Find where the given text appears and provide that cell's center as (x, y) coordinate. 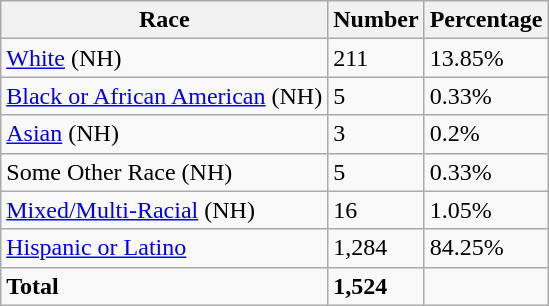
Hispanic or Latino (164, 248)
Mixed/Multi-Racial (NH) (164, 210)
Total (164, 286)
White (NH) (164, 58)
0.2% (486, 134)
Number (376, 20)
Some Other Race (NH) (164, 172)
1.05% (486, 210)
Percentage (486, 20)
13.85% (486, 58)
Asian (NH) (164, 134)
Race (164, 20)
Black or African American (NH) (164, 96)
211 (376, 58)
1,284 (376, 248)
84.25% (486, 248)
16 (376, 210)
1,524 (376, 286)
3 (376, 134)
